Provide the [x, y] coordinate of the cell's center where the given text is located.  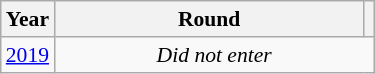
Did not enter [214, 55]
Year [28, 19]
2019 [28, 55]
Round [209, 19]
